Scan for the cell matching the given text and deliver its (x, y) coordinate at center. 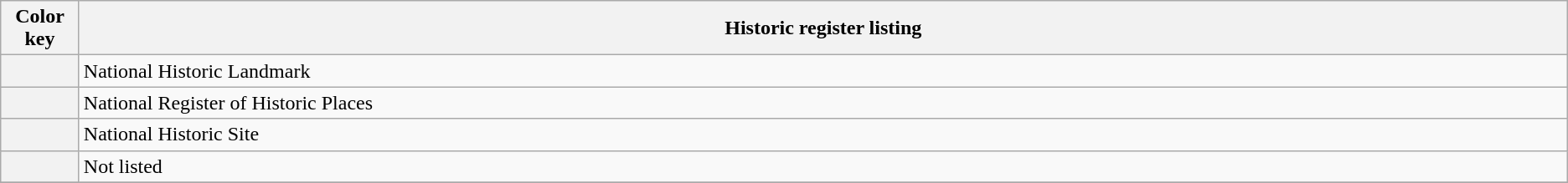
National Historic Site (823, 135)
Color key (40, 28)
Historic register listing (823, 28)
National Register of Historic Places (823, 103)
National Historic Landmark (823, 71)
Not listed (823, 166)
